Scan for the cell matching the given text and deliver its [X, Y] coordinate at center. 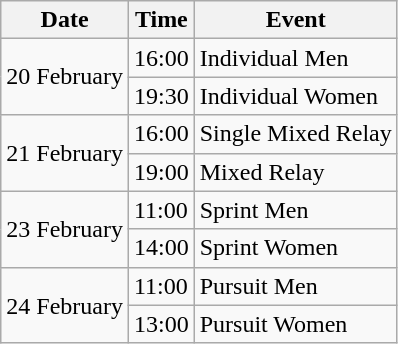
24 February [65, 305]
Sprint Women [296, 248]
Individual Men [296, 58]
Pursuit Women [296, 324]
Event [296, 20]
Time [161, 20]
19:30 [161, 96]
Single Mixed Relay [296, 134]
Mixed Relay [296, 172]
20 February [65, 77]
Pursuit Men [296, 286]
23 February [65, 229]
19:00 [161, 172]
13:00 [161, 324]
Sprint Men [296, 210]
21 February [65, 153]
14:00 [161, 248]
Date [65, 20]
Individual Women [296, 96]
